Return the (X, Y) coordinate for the center point of the cell that contains the specified text.  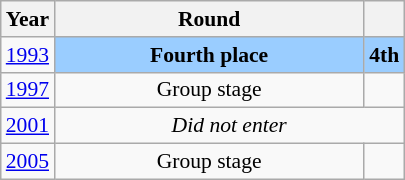
1997 (28, 90)
2005 (28, 162)
Did not enter (229, 126)
4th (384, 55)
Fourth place (209, 55)
2001 (28, 126)
Year (28, 19)
Round (209, 19)
1993 (28, 55)
